Locate the cell with the specified text and output its (X, Y) center coordinate. 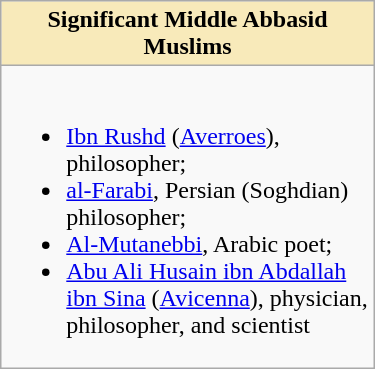
Significant Middle Abbasid Muslims (188, 34)
